Return (X, Y) of the center of cell containing provided text 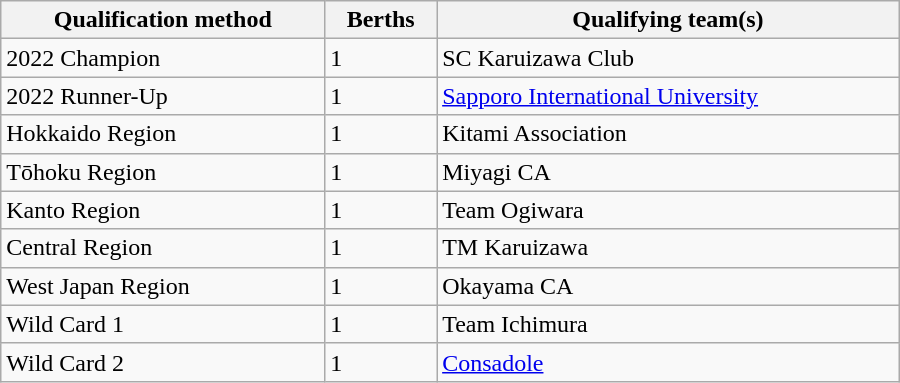
Kitami Association (668, 134)
2022 Runner-Up (163, 96)
Consadole (668, 362)
Team Ichimura (668, 324)
Wild Card 1 (163, 324)
2022 Champion (163, 58)
West Japan Region (163, 286)
Sapporo International University (668, 96)
Kanto Region (163, 210)
Hokkaido Region (163, 134)
Qualification method (163, 20)
Okayama CA (668, 286)
Wild Card 2 (163, 362)
Tōhoku Region (163, 172)
Team Ogiwara (668, 210)
TM Karuizawa (668, 248)
Berths (381, 20)
Miyagi CA (668, 172)
Central Region (163, 248)
Qualifying team(s) (668, 20)
SC Karuizawa Club (668, 58)
